Detect which cell encompasses the target text, then output its [X, Y] center coordinate. 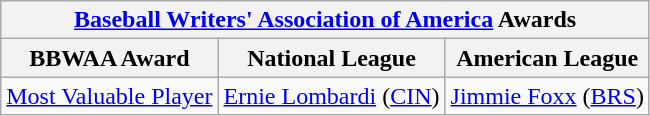
Ernie Lombardi (CIN) [332, 96]
National League [332, 58]
Jimmie Foxx (BRS) [547, 96]
American League [547, 58]
BBWAA Award [110, 58]
Baseball Writers' Association of America Awards [326, 20]
Most Valuable Player [110, 96]
